Detect which cell encompasses the target text, then output its [x, y] center coordinate. 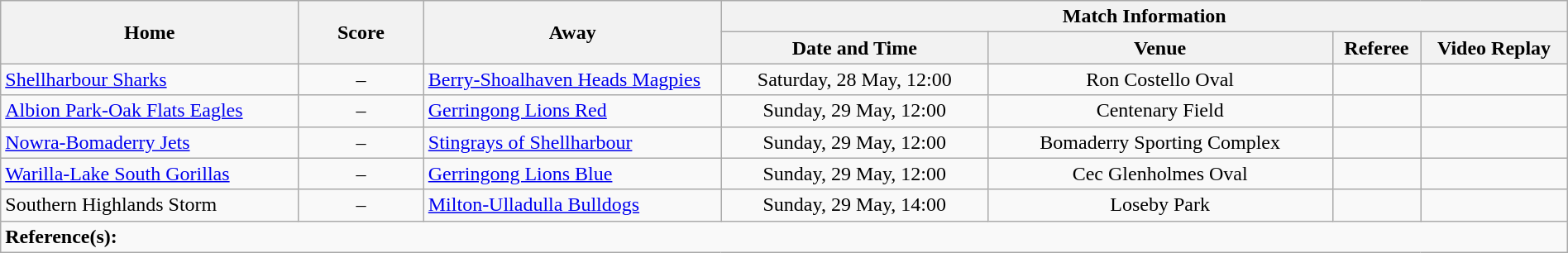
Referee [1376, 48]
Stingrays of Shellharbour [572, 142]
Nowra-Bomaderry Jets [150, 142]
Date and Time [854, 48]
Venue [1159, 48]
Berry-Shoalhaven Heads Magpies [572, 79]
Bomaderry Sporting Complex [1159, 142]
Southern Highlands Storm [150, 205]
Reference(s): [784, 236]
Score [361, 32]
Shellharbour Sharks [150, 79]
Loseby Park [1159, 205]
Warilla-Lake South Gorillas [150, 174]
Albion Park-Oak Flats Eagles [150, 111]
Video Replay [1494, 48]
Ron Costello Oval [1159, 79]
Away [572, 32]
Sunday, 29 May, 14:00 [854, 205]
Home [150, 32]
Match Information [1145, 17]
Gerringong Lions Blue [572, 174]
Saturday, 28 May, 12:00 [854, 79]
Milton-Ulladulla Bulldogs [572, 205]
Cec Glenholmes Oval [1159, 174]
Gerringong Lions Red [572, 111]
Centenary Field [1159, 111]
